Return the (X, Y) coordinate for the center point of the cell that contains the specified text.  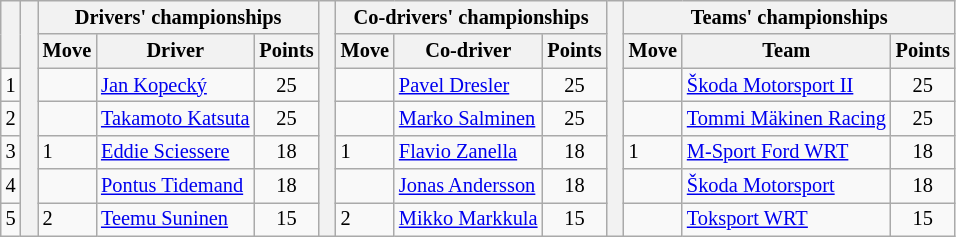
Co-driver (468, 51)
Team (786, 51)
Pavel Dresler (468, 85)
Driver (175, 51)
Mikko Markkula (468, 219)
Škoda Motorsport (786, 186)
Toksport WRT (786, 219)
3 (11, 152)
Flavio Zanella (468, 152)
Teams' championships (790, 17)
Takamoto Katsuta (175, 118)
Škoda Motorsport II (786, 85)
Jonas Andersson (468, 186)
Eddie Sciessere (175, 152)
Marko Salminen (468, 118)
Co-drivers' championships (472, 17)
Drivers' championships (178, 17)
4 (11, 186)
Pontus Tidemand (175, 186)
Jan Kopecký (175, 85)
Teemu Suninen (175, 219)
5 (11, 219)
Tommi Mäkinen Racing (786, 118)
M-Sport Ford WRT (786, 152)
